From the cell containing the given text, extract its center point as [x, y] coordinate. 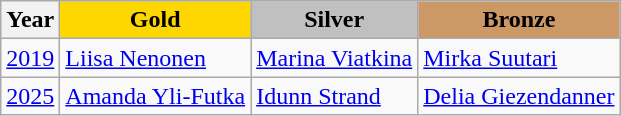
Marina Viatkina [334, 58]
Idunn Strand [334, 96]
Amanda Yli-Futka [156, 96]
Gold [156, 20]
Bronze [519, 20]
Mirka Suutari [519, 58]
2025 [30, 96]
Delia Giezendanner [519, 96]
Silver [334, 20]
Year [30, 20]
2019 [30, 58]
Liisa Nenonen [156, 58]
